Detect which cell encompasses the target text, then output its (x, y) center coordinate. 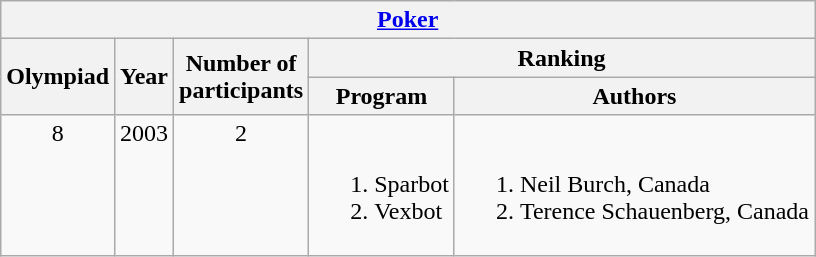
2 (242, 185)
Olympiad (58, 77)
Ranking (562, 58)
Authors (634, 96)
Neil Burch, CanadaTerence Schauenberg, Canada (634, 185)
8 (58, 185)
Year (144, 77)
2003 (144, 185)
SparbotVexbot (382, 185)
Number ofparticipants (242, 77)
Program (382, 96)
Poker (408, 20)
